Extract the [X, Y] coordinate from the center of the cell holding the provided text.  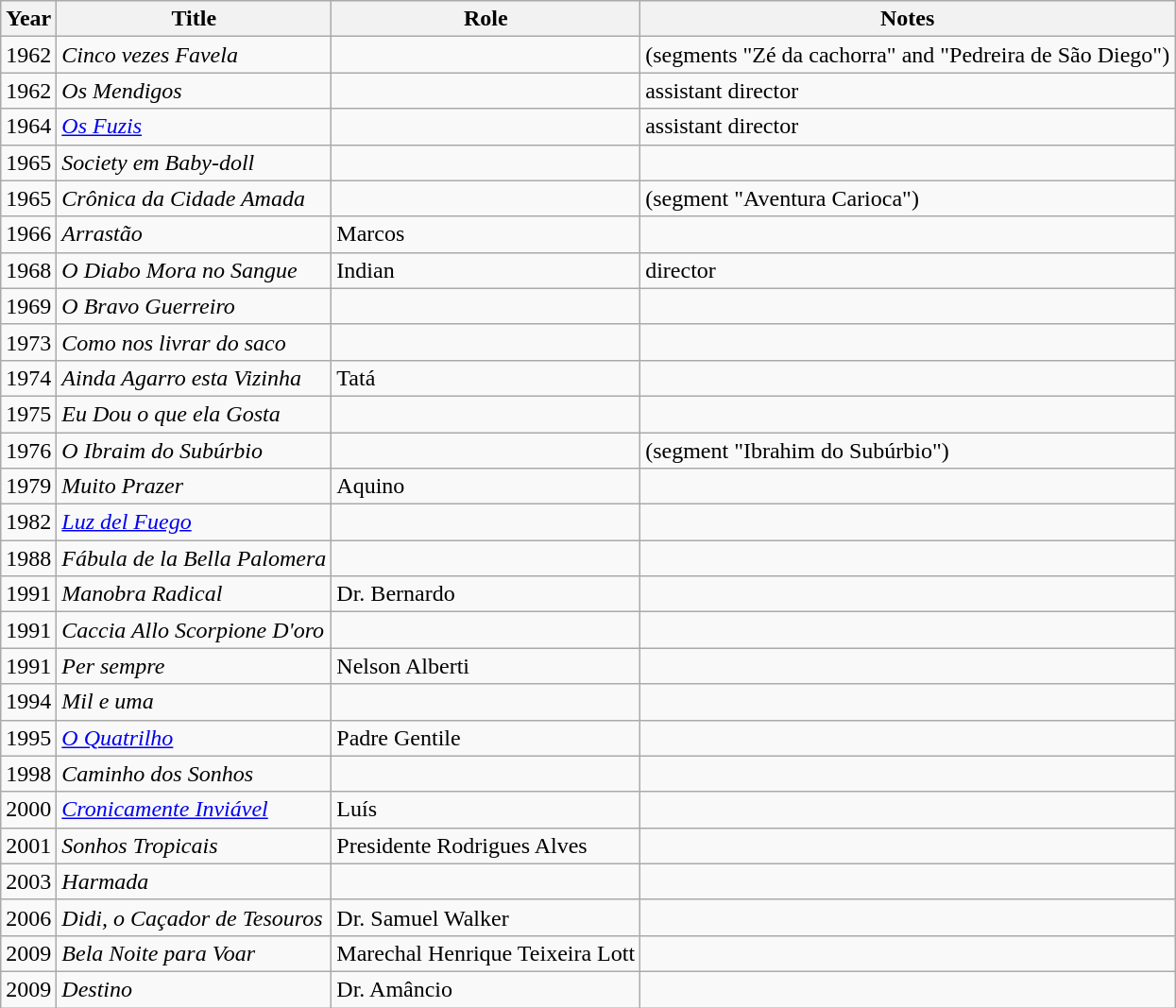
Nelson Alberti [486, 666]
Tatá [486, 378]
director [908, 270]
Luís [486, 810]
1975 [28, 414]
Mil e uma [195, 702]
Notes [908, 19]
Padre Gentile [486, 738]
1964 [28, 127]
Marcos [486, 234]
Dr. Amâncio [486, 989]
O Ibraim do Subúrbio [195, 451]
Os Fuzis [195, 127]
Aquino [486, 487]
Luz del Fuego [195, 522]
Didi, o Caçador de Tesouros [195, 917]
Year [28, 19]
Caminho dos Sonhos [195, 774]
Eu Dou o que ela Gosta [195, 414]
Muito Prazer [195, 487]
1976 [28, 451]
2006 [28, 917]
O Quatrilho [195, 738]
Role [486, 19]
1974 [28, 378]
Ainda Agarro esta Vizinha [195, 378]
(segment "Ibrahim do Subúrbio") [908, 451]
2001 [28, 846]
Arrastão [195, 234]
1998 [28, 774]
Indian [486, 270]
Crônica da Cidade Amada [195, 198]
Sonhos Tropicais [195, 846]
(segment "Aventura Carioca") [908, 198]
Manobra Radical [195, 594]
1966 [28, 234]
Per sempre [195, 666]
1979 [28, 487]
2003 [28, 881]
Marechal Henrique Teixeira Lott [486, 953]
Title [195, 19]
Society em Baby-doll [195, 162]
Os Mendigos [195, 91]
Presidente Rodrigues Alves [486, 846]
1994 [28, 702]
Bela Noite para Voar [195, 953]
2000 [28, 810]
1982 [28, 522]
Cinco vezes Favela [195, 55]
Como nos livrar do saco [195, 342]
1973 [28, 342]
O Bravo Guerreiro [195, 306]
1988 [28, 558]
Cronicamente Inviável [195, 810]
(segments "Zé da cachorra" and "Pedreira de São Diego") [908, 55]
Dr. Samuel Walker [486, 917]
Dr. Bernardo [486, 594]
1968 [28, 270]
Harmada [195, 881]
1969 [28, 306]
Destino [195, 989]
O Diabo Mora no Sangue [195, 270]
Caccia Allo Scorpione D'oro [195, 630]
Fábula de la Bella Palomera [195, 558]
1995 [28, 738]
